Capture the cell that displays the provided text and extract its [x, y] central coordinate. 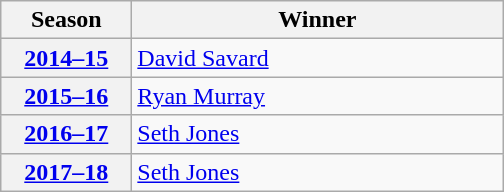
Winner [318, 20]
2017–18 [66, 172]
Season [66, 20]
2014–15 [66, 58]
2016–17 [66, 134]
2015–16 [66, 96]
David Savard [318, 58]
Ryan Murray [318, 96]
